Capture the cell that displays the provided text and extract its [X, Y] central coordinate. 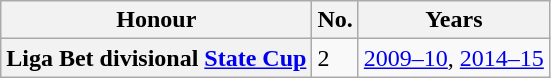
Years [454, 20]
2009–10, 2014–15 [454, 58]
2 [335, 58]
No. [335, 20]
Honour [156, 20]
Liga Bet divisional State Cup [156, 58]
